Return [x, y] of the center of cell containing provided text 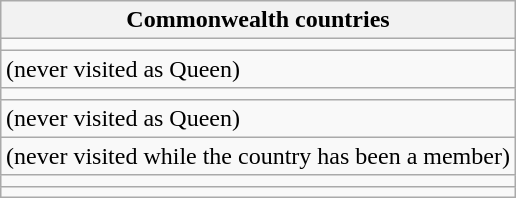
Commonwealth countries [258, 20]
(never visited while the country has been a member) [258, 156]
